Detect which cell encompasses the target text, then output its (X, Y) center coordinate. 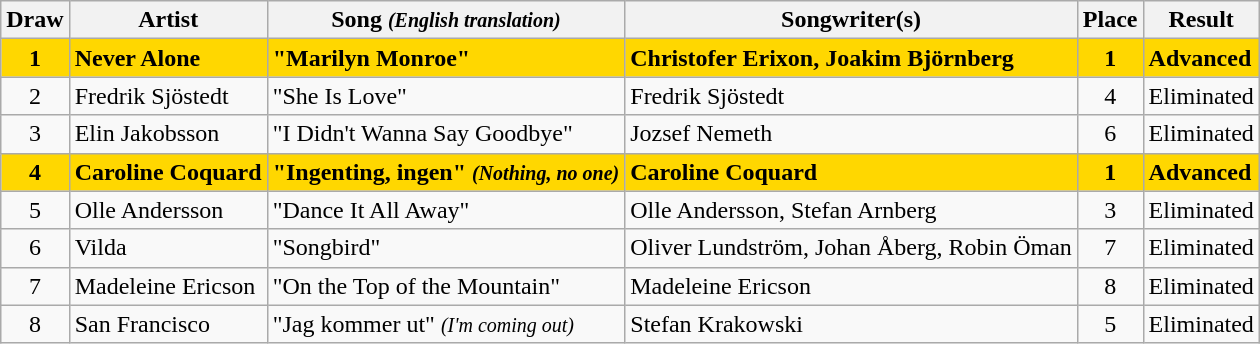
"Jag kommer ut" (I'm coming out) (446, 324)
2 (35, 96)
Elin Jakobsson (168, 134)
"Dance It All Away" (446, 210)
Artist (168, 20)
Vilda (168, 248)
"Songbird" (446, 248)
Song (English translation) (446, 20)
Jozsef Nemeth (852, 134)
Stefan Krakowski (852, 324)
Oliver Lundström, Johan Åberg, Robin Öman (852, 248)
San Francisco (168, 324)
"Ingenting, ingen" (Nothing, no one) (446, 172)
Draw (35, 20)
"She Is Love" (446, 96)
Result (1201, 20)
"I Didn't Wanna Say Goodbye" (446, 134)
"On the Top of the Mountain" (446, 286)
"Marilyn Monroe" (446, 58)
Olle Andersson, Stefan Arnberg (852, 210)
Place (1110, 20)
Never Alone (168, 58)
Christofer Erixon, Joakim Björnberg (852, 58)
Olle Andersson (168, 210)
Songwriter(s) (852, 20)
